For the text-containing cell, return its midpoint in [x, y] coordinate format. 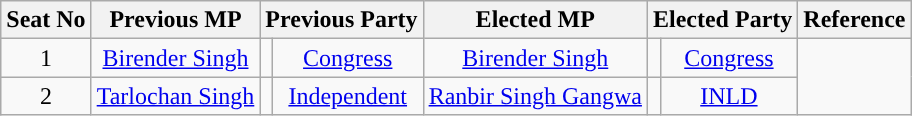
Ranbir Singh Gangwa [535, 96]
Reference [854, 20]
INLD [729, 96]
Previous Party [342, 20]
Previous MP [176, 20]
Seat No [46, 20]
1 [46, 58]
Tarlochan Singh [176, 96]
Elected Party [722, 20]
Independent [348, 96]
2 [46, 96]
Elected MP [535, 20]
